Return [x, y] of the center of cell containing provided text 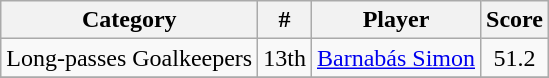
# [285, 20]
Score [515, 20]
13th [285, 58]
Barnabás Simon [396, 58]
Player [396, 20]
Long-passes Goalkeepers [130, 58]
Category [130, 20]
51.2 [515, 58]
